Find where the given text appears and provide that cell's center as (x, y) coordinate. 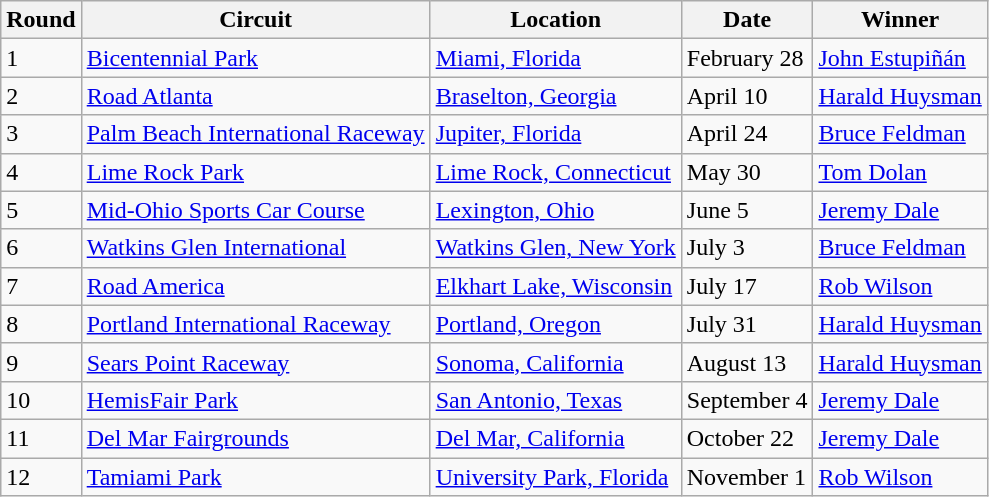
9 (41, 362)
Braselton, Georgia (556, 96)
July 3 (747, 248)
Road Atlanta (256, 96)
8 (41, 324)
San Antonio, Texas (556, 400)
Elkhart Lake, Wisconsin (556, 286)
2 (41, 96)
Circuit (256, 20)
July 31 (747, 324)
Tom Dolan (900, 172)
Miami, Florida (556, 58)
Tamiami Park (256, 477)
Bicentennial Park (256, 58)
May 30 (747, 172)
Road America (256, 286)
October 22 (747, 438)
John Estupiñán (900, 58)
Date (747, 20)
12 (41, 477)
Del Mar Fairgrounds (256, 438)
7 (41, 286)
Mid-Ohio Sports Car Course (256, 210)
Portland, Oregon (556, 324)
5 (41, 210)
Round (41, 20)
August 13 (747, 362)
Lexington, Ohio (556, 210)
November 1 (747, 477)
September 4 (747, 400)
Jupiter, Florida (556, 134)
1 (41, 58)
Location (556, 20)
April 24 (747, 134)
Del Mar, California (556, 438)
February 28 (747, 58)
11 (41, 438)
Lime Rock, Connecticut (556, 172)
Sears Point Raceway (256, 362)
10 (41, 400)
University Park, Florida (556, 477)
Portland International Raceway (256, 324)
April 10 (747, 96)
Sonoma, California (556, 362)
4 (41, 172)
6 (41, 248)
June 5 (747, 210)
Lime Rock Park (256, 172)
3 (41, 134)
July 17 (747, 286)
Winner (900, 20)
Palm Beach International Raceway (256, 134)
Watkins Glen International (256, 248)
HemisFair Park (256, 400)
Watkins Glen, New York (556, 248)
